Return [X, Y] of the center of cell containing provided text 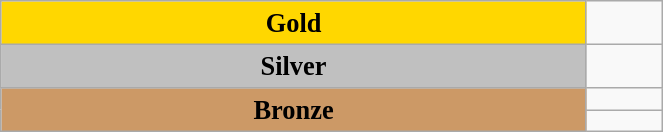
Bronze [294, 109]
Gold [294, 22]
Silver [294, 66]
